Locate the cell with the specified text and output its [X, Y] center coordinate. 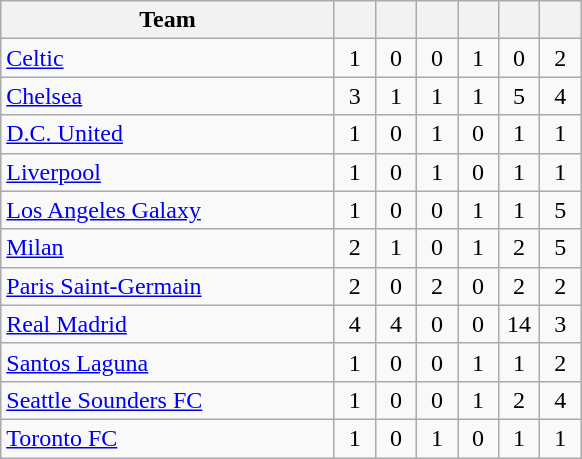
Los Angeles Galaxy [168, 210]
Team [168, 20]
D.C. United [168, 134]
Milan [168, 248]
Toronto FC [168, 438]
Paris Saint-Germain [168, 286]
14 [520, 324]
Real Madrid [168, 324]
Santos Laguna [168, 362]
Liverpool [168, 172]
Chelsea [168, 96]
Celtic [168, 58]
Seattle Sounders FC [168, 400]
